Return [X, Y] of the center of cell containing provided text 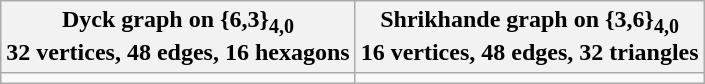
Shrikhande graph on {3,6}4,016 vertices, 48 edges, 32 triangles [530, 36]
Dyck graph on {6,3}4,032 vertices, 48 edges, 16 hexagons [178, 36]
